Find where the given text appears and provide that cell's center as (x, y) coordinate. 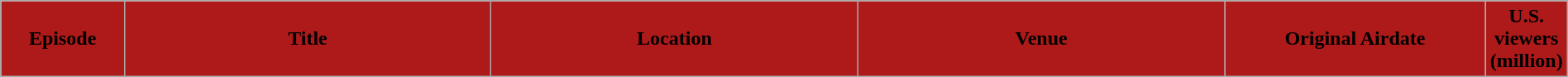
Episode (63, 39)
Location (674, 39)
Original Airdate (1355, 39)
Venue (1040, 39)
Title (308, 39)
U.S. viewers(million) (1527, 39)
